For the text-containing cell, return its midpoint in (x, y) coordinate format. 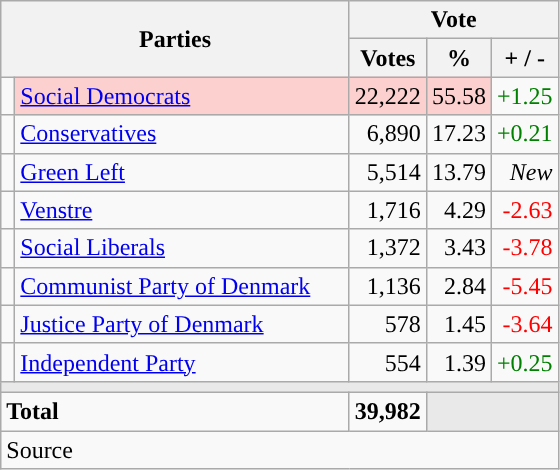
1,136 (388, 286)
-5.45 (524, 286)
+0.25 (524, 362)
+1.25 (524, 96)
Vote (454, 20)
Independent Party (182, 362)
2.84 (458, 286)
+ / - (524, 58)
55.58 (458, 96)
Communist Party of Denmark (182, 286)
5,514 (388, 172)
578 (388, 324)
Source (280, 449)
Venstre (182, 210)
1,716 (388, 210)
Social Democrats (182, 96)
3.43 (458, 248)
+0.21 (524, 134)
Conservatives (182, 134)
Social Liberals (182, 248)
-3.78 (524, 248)
17.23 (458, 134)
1.45 (458, 324)
554 (388, 362)
1.39 (458, 362)
39,982 (388, 411)
% (458, 58)
-3.64 (524, 324)
-2.63 (524, 210)
Votes (388, 58)
Green Left (182, 172)
Parties (176, 39)
13.79 (458, 172)
6,890 (388, 134)
Justice Party of Denmark (182, 324)
New (524, 172)
22,222 (388, 96)
Total (176, 411)
4.29 (458, 210)
1,372 (388, 248)
